Pinpoint the cell where the given text exists, returning its [X, Y] midpoint coordinate. 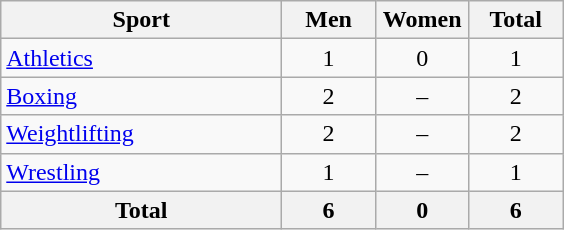
Weightlifting [142, 134]
Men [329, 20]
Wrestling [142, 172]
Boxing [142, 96]
Women [422, 20]
Athletics [142, 58]
Sport [142, 20]
